Return the (x, y) coordinate for the center point of the cell that contains the specified text.  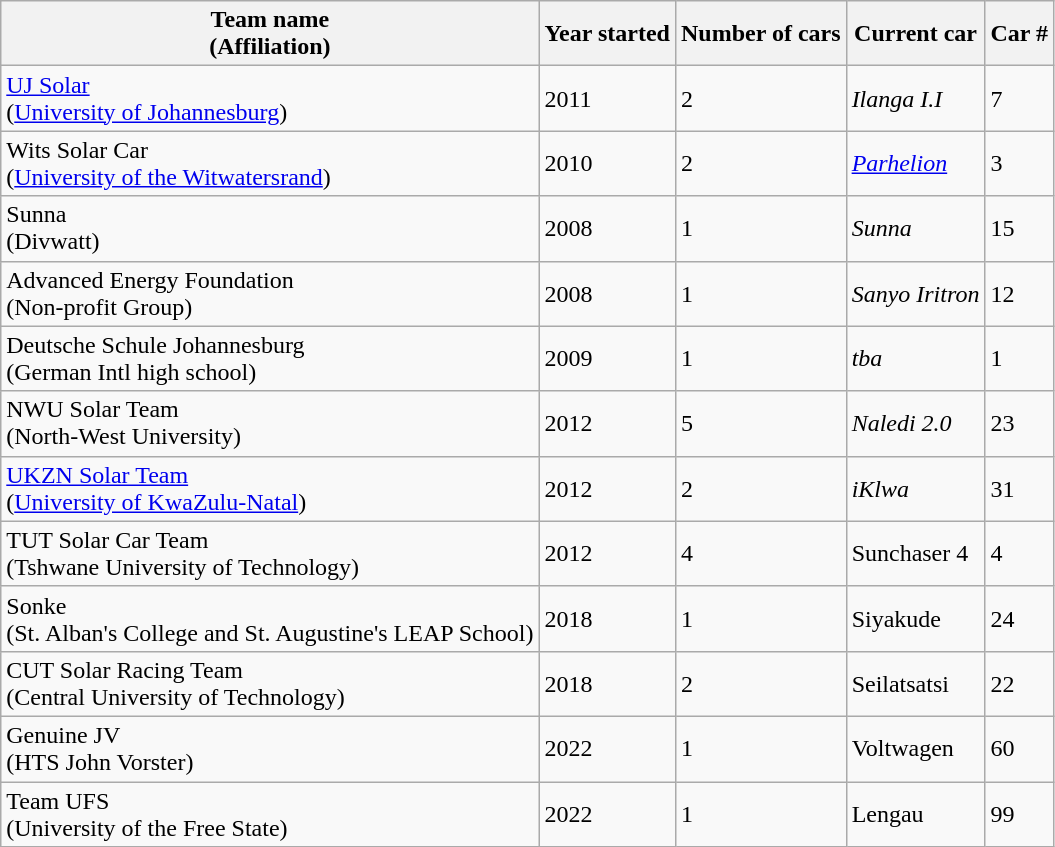
2011 (608, 98)
Sonke(St. Alban's College and St. Augustine's LEAP School) (270, 618)
Team UFS(University of the Free State) (270, 814)
tba (916, 358)
7 (1020, 98)
Current car (916, 34)
Voltwagen (916, 748)
Sanyo Iritron (916, 294)
Parhelion (916, 164)
iKlwa (916, 488)
Advanced Energy Foundation(Non-profit Group) (270, 294)
Naledi 2.0 (916, 424)
99 (1020, 814)
Sunchaser 4 (916, 554)
5 (760, 424)
Year started (608, 34)
2010 (608, 164)
NWU Solar Team(North-West University) (270, 424)
Deutsche Schule Johannesburg(German Intl high school) (270, 358)
22 (1020, 684)
Ilanga I.I (916, 98)
15 (1020, 228)
Genuine JV(HTS John Vorster) (270, 748)
Sunna (916, 228)
23 (1020, 424)
24 (1020, 618)
Car # (1020, 34)
Wits Solar Car(University of the Witwatersrand) (270, 164)
TUT Solar Car Team(Tshwane University of Technology) (270, 554)
Team name(Affiliation) (270, 34)
Lengau (916, 814)
Siyakude (916, 618)
Seilatsatsi (916, 684)
UJ Solar(University of Johannesburg) (270, 98)
Number of cars (760, 34)
CUT Solar Racing Team(Central University of Technology) (270, 684)
Sunna(Divwatt) (270, 228)
31 (1020, 488)
12 (1020, 294)
2009 (608, 358)
UKZN Solar Team(University of KwaZulu-Natal) (270, 488)
3 (1020, 164)
60 (1020, 748)
